Determine the (x, y) coordinate at the center of the cell enclosing the given text.  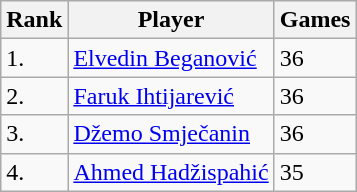
4. (34, 172)
Player (171, 20)
Faruk Ihtijarević (171, 96)
Elvedin Beganović (171, 58)
35 (315, 172)
1. (34, 58)
2. (34, 96)
Rank (34, 20)
Games (315, 20)
3. (34, 134)
Džemo Smječanin (171, 134)
Ahmed Hadžispahić (171, 172)
